Provide the [x, y] coordinate of the cell's center where the given text is located.  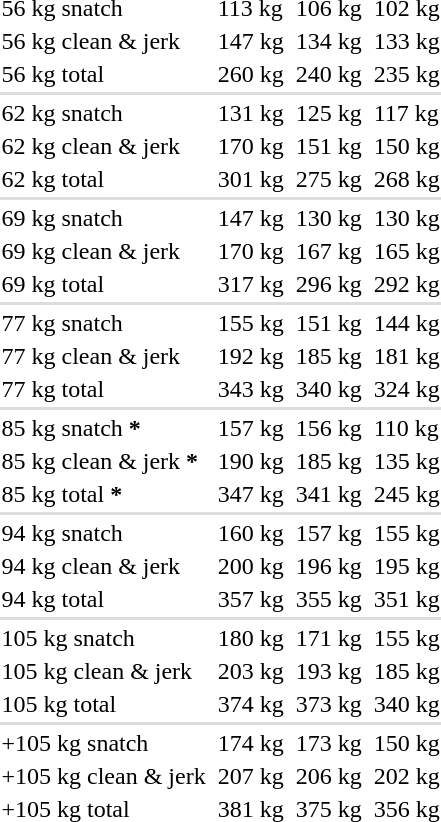
144 kg [406, 323]
105 kg total [104, 704]
+105 kg clean & jerk [104, 776]
292 kg [406, 284]
105 kg clean & jerk [104, 671]
165 kg [406, 251]
69 kg snatch [104, 218]
343 kg [250, 389]
351 kg [406, 599]
110 kg [406, 428]
135 kg [406, 461]
171 kg [328, 638]
181 kg [406, 356]
347 kg [250, 494]
77 kg snatch [104, 323]
94 kg snatch [104, 533]
192 kg [250, 356]
245 kg [406, 494]
117 kg [406, 113]
85 kg clean & jerk * [104, 461]
131 kg [250, 113]
69 kg total [104, 284]
133 kg [406, 41]
240 kg [328, 74]
193 kg [328, 671]
235 kg [406, 74]
190 kg [250, 461]
374 kg [250, 704]
324 kg [406, 389]
206 kg [328, 776]
62 kg total [104, 179]
202 kg [406, 776]
275 kg [328, 179]
196 kg [328, 566]
125 kg [328, 113]
+105 kg snatch [104, 743]
94 kg clean & jerk [104, 566]
62 kg clean & jerk [104, 146]
160 kg [250, 533]
317 kg [250, 284]
200 kg [250, 566]
85 kg total * [104, 494]
69 kg clean & jerk [104, 251]
77 kg total [104, 389]
174 kg [250, 743]
105 kg snatch [104, 638]
296 kg [328, 284]
301 kg [250, 179]
77 kg clean & jerk [104, 356]
341 kg [328, 494]
357 kg [250, 599]
62 kg snatch [104, 113]
56 kg total [104, 74]
94 kg total [104, 599]
268 kg [406, 179]
180 kg [250, 638]
203 kg [250, 671]
156 kg [328, 428]
173 kg [328, 743]
167 kg [328, 251]
207 kg [250, 776]
355 kg [328, 599]
134 kg [328, 41]
195 kg [406, 566]
260 kg [250, 74]
373 kg [328, 704]
85 kg snatch * [104, 428]
56 kg clean & jerk [104, 41]
